Extract the [x, y] coordinate from the center of the cell holding the provided text.  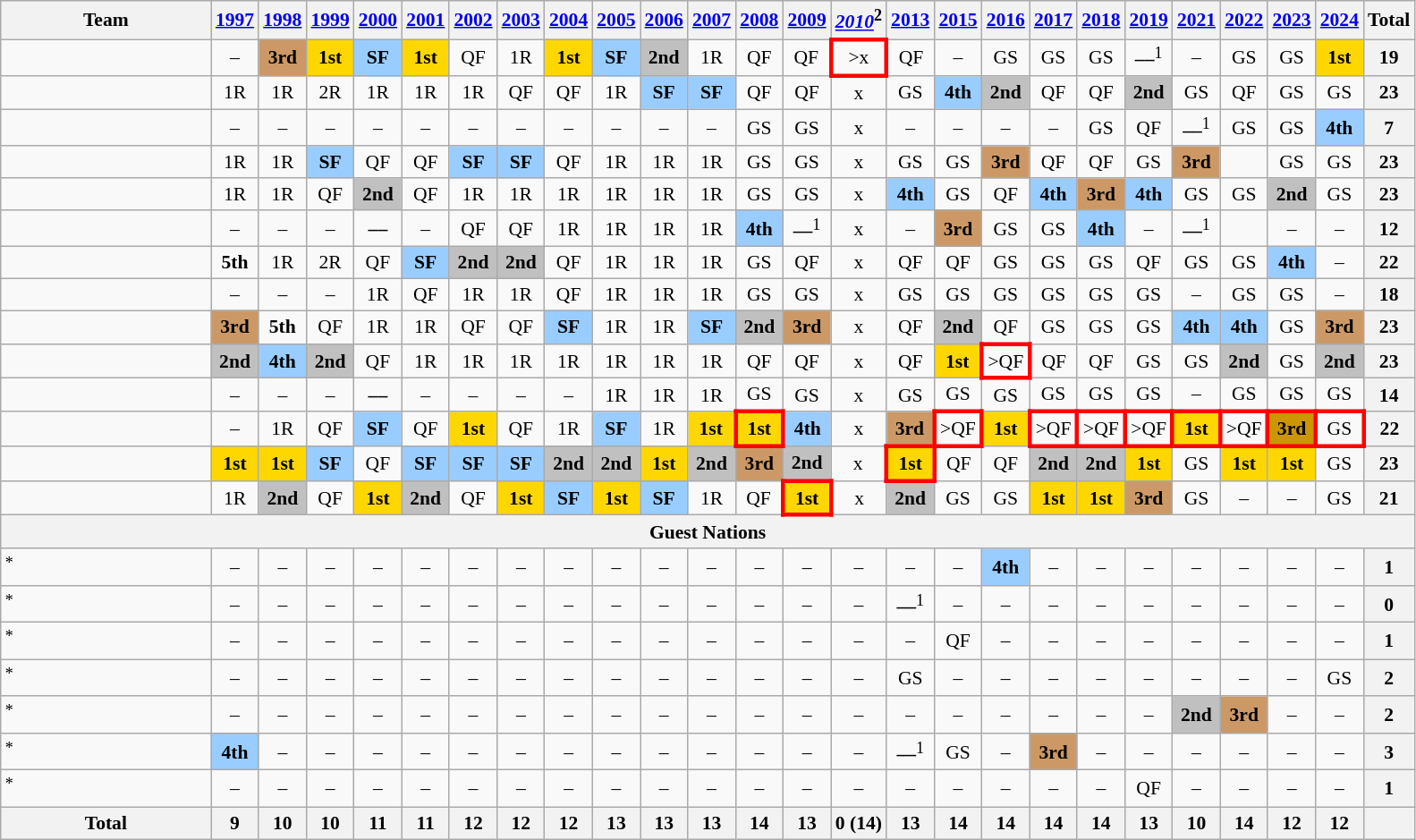
2023 [1292, 20]
2015 [957, 20]
20102 [859, 20]
0 (14) [859, 824]
2017 [1054, 20]
2004 [569, 20]
2005 [615, 20]
2002 [472, 20]
19 [1388, 57]
9 [234, 824]
1997 [234, 20]
2021 [1197, 20]
2022 [1243, 20]
2024 [1340, 20]
2009 [807, 20]
2008 [759, 20]
2001 [426, 20]
2013 [911, 20]
18 [1388, 295]
1999 [329, 20]
2006 [664, 20]
Guest Nations [708, 531]
Team [106, 20]
>x [859, 57]
2007 [712, 20]
2016 [1005, 20]
2000 [377, 20]
21 [1388, 499]
2003 [521, 20]
2019 [1149, 20]
2018 [1100, 20]
7 [1388, 127]
0 [1388, 605]
3 [1388, 751]
1998 [283, 20]
